Locate the cell with the specified text and output its [X, Y] center coordinate. 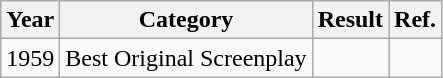
Category [186, 20]
Year [30, 20]
Ref. [416, 20]
1959 [30, 58]
Result [350, 20]
Best Original Screenplay [186, 58]
